Capture the cell that displays the provided text and extract its [x, y] central coordinate. 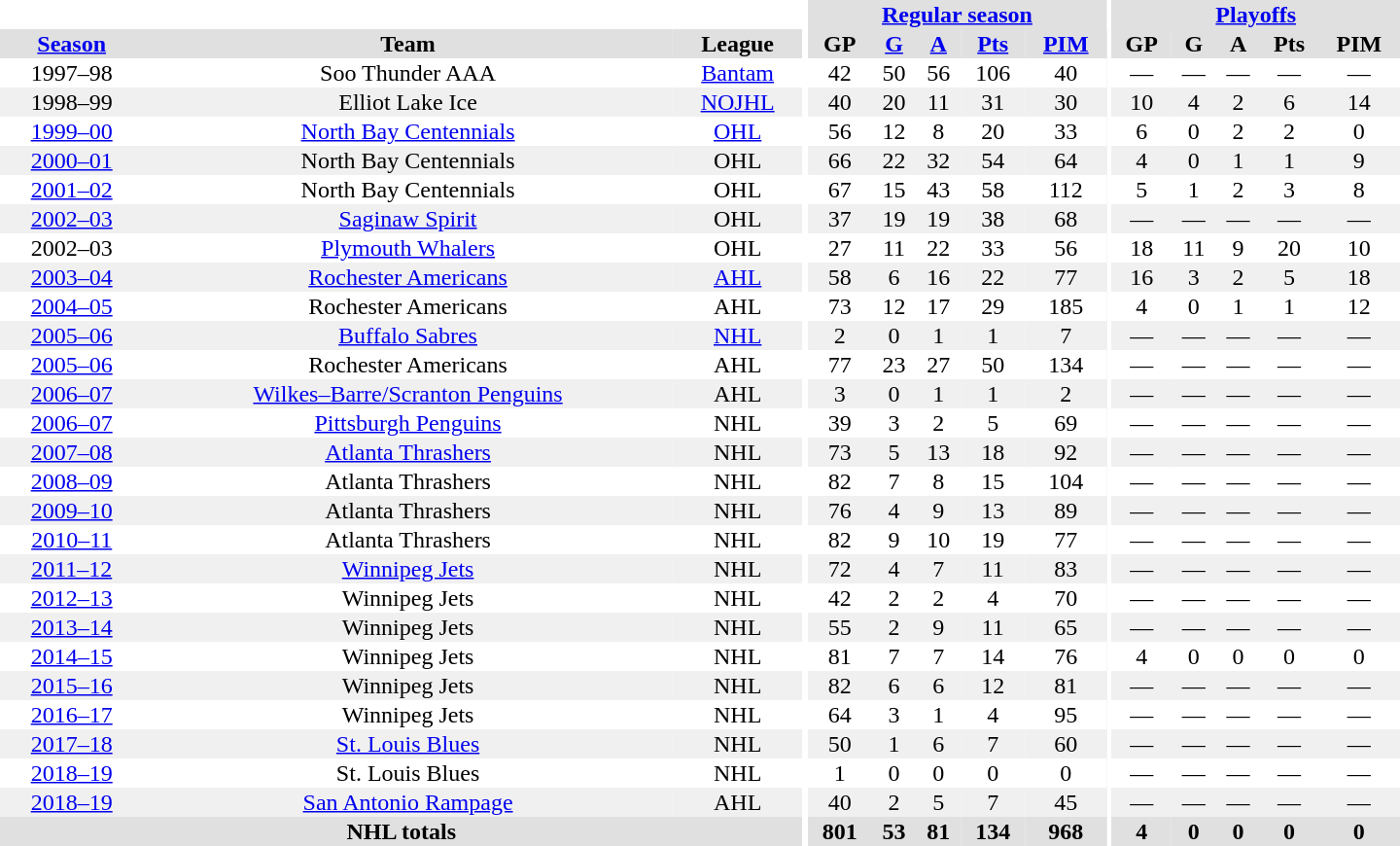
2009–10 [72, 511]
45 [1066, 802]
Elliot Lake Ice [407, 102]
17 [938, 306]
69 [1066, 423]
92 [1066, 452]
Regular season [958, 15]
53 [894, 831]
Plymouth Whalers [407, 248]
2013–14 [72, 627]
801 [840, 831]
32 [938, 160]
2008–09 [72, 481]
95 [1066, 715]
112 [1066, 190]
83 [1066, 569]
67 [840, 190]
Team [407, 44]
66 [840, 160]
2010–11 [72, 540]
NOJHL [738, 102]
2017–18 [72, 744]
Buffalo Sabres [407, 335]
2015–16 [72, 686]
68 [1066, 219]
2014–15 [72, 656]
60 [1066, 744]
55 [840, 627]
104 [1066, 481]
37 [840, 219]
2004–05 [72, 306]
43 [938, 190]
2016–17 [72, 715]
1999–00 [72, 131]
30 [1066, 102]
2003–04 [72, 277]
29 [993, 306]
Saginaw Spirit [407, 219]
Wilkes–Barre/Scranton Penguins [407, 394]
Bantam [738, 73]
54 [993, 160]
39 [840, 423]
23 [894, 365]
Soo Thunder AAA [407, 73]
70 [1066, 598]
38 [993, 219]
968 [1066, 831]
2007–08 [72, 452]
League [738, 44]
Season [72, 44]
185 [1066, 306]
2001–02 [72, 190]
65 [1066, 627]
1997–98 [72, 73]
2012–13 [72, 598]
72 [840, 569]
2011–12 [72, 569]
31 [993, 102]
San Antonio Rampage [407, 802]
NHL totals [402, 831]
1998–99 [72, 102]
106 [993, 73]
2000–01 [72, 160]
Playoffs [1256, 15]
Pittsburgh Penguins [407, 423]
89 [1066, 511]
